Pinpoint the cell where the given text exists, returning its [X, Y] midpoint coordinate. 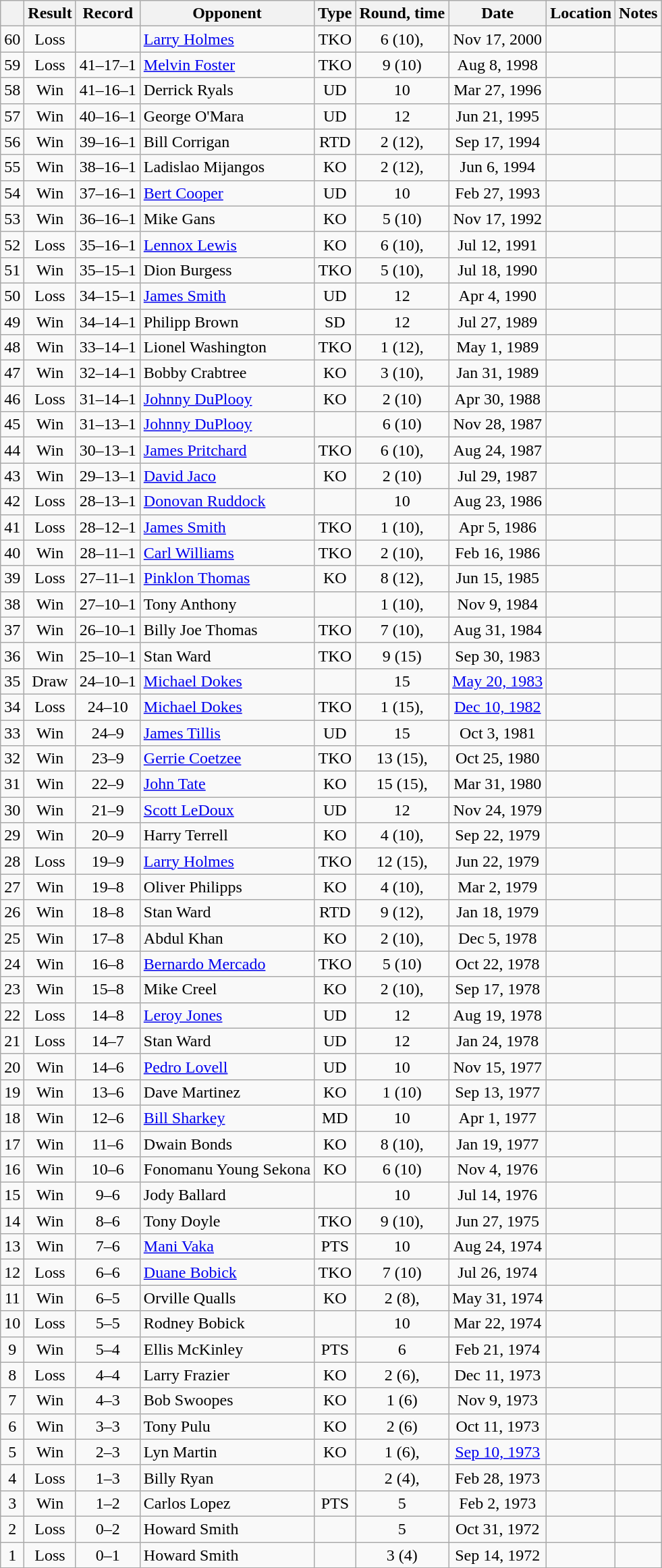
Ladislao Mijangos [227, 167]
May 1, 1989 [498, 348]
39–16–1 [108, 142]
Type [335, 13]
Mike Creel [227, 990]
19–8 [108, 887]
2 (8), [402, 1298]
Dwain Bonds [227, 1144]
1 (6) [402, 1401]
Sep 17, 1978 [498, 990]
Nov 17, 1992 [498, 219]
48 [12, 348]
Jul 29, 1987 [498, 476]
19 [12, 1092]
Jul 27, 1989 [498, 322]
31 [12, 784]
Orville Qualls [227, 1298]
9–6 [108, 1195]
Bill Sharkey [227, 1118]
13 (15), [402, 759]
4 [12, 1478]
59 [12, 65]
15–8 [108, 990]
56 [12, 142]
17–8 [108, 938]
3–3 [108, 1426]
Jody Ballard [227, 1195]
46 [12, 399]
1–3 [108, 1478]
7 [12, 1401]
Oct 11, 1973 [498, 1426]
41–17–1 [108, 65]
39 [12, 578]
Jun 22, 1979 [498, 861]
Round, time [402, 13]
Nov 28, 1987 [498, 425]
Lyn Martin [227, 1452]
Result [50, 13]
26 [12, 913]
Mar 2, 1979 [498, 887]
1 (6), [402, 1452]
55 [12, 167]
28 [12, 861]
35–15–1 [108, 270]
11 [12, 1298]
Feb 16, 1986 [498, 553]
9 (15) [402, 655]
30 [12, 810]
James Pritchard [227, 450]
25 [12, 938]
Jun 15, 1985 [498, 578]
Notes [638, 13]
Tony Pulu [227, 1426]
Derrick Ryals [227, 90]
2 (4), [402, 1478]
Apr 30, 1988 [498, 399]
11–6 [108, 1144]
Oct 3, 1981 [498, 732]
24 [12, 964]
Mike Gans [227, 219]
Jul 26, 1974 [498, 1272]
5–5 [108, 1324]
Dion Burgess [227, 270]
Rodney Bobick [227, 1324]
1 (10) [402, 1092]
54 [12, 193]
Apr 1, 1977 [498, 1118]
18–8 [108, 913]
Feb 21, 1974 [498, 1349]
Mar 31, 1980 [498, 784]
37 [12, 630]
Jul 18, 1990 [498, 270]
Jun 6, 1994 [498, 167]
SD [335, 322]
Draw [50, 681]
53 [12, 219]
Jan 24, 1978 [498, 1041]
40 [12, 553]
Aug 24, 1987 [498, 450]
43 [12, 476]
Leroy Jones [227, 1015]
9 (10) [402, 65]
Sep 22, 1979 [498, 836]
1 (15), [402, 707]
38–16–1 [108, 167]
Nov 4, 1976 [498, 1170]
Dec 5, 1978 [498, 938]
7 (10), [402, 630]
Jan 31, 1989 [498, 373]
Pedro Lovell [227, 1066]
35–16–1 [108, 244]
6–6 [108, 1272]
20 [12, 1066]
24–9 [108, 732]
14–7 [108, 1041]
1 (12), [402, 348]
36–16–1 [108, 219]
4–3 [108, 1401]
33 [12, 732]
21–9 [108, 810]
Aug 24, 1974 [498, 1247]
51 [12, 270]
Jun 27, 1975 [498, 1221]
Aug 8, 1998 [498, 65]
2–3 [108, 1452]
Duane Bobick [227, 1272]
15 (15), [402, 784]
24–10 [108, 707]
8–6 [108, 1221]
Mani Vaka [227, 1247]
Location [581, 13]
George O'Mara [227, 116]
Jul 12, 1991 [498, 244]
31–14–1 [108, 399]
Sep 10, 1973 [498, 1452]
Feb 27, 1993 [498, 193]
20–9 [108, 836]
27–11–1 [108, 578]
41 [12, 527]
Lennox Lewis [227, 244]
22 [12, 1015]
27 [12, 887]
44 [12, 450]
1–2 [108, 1503]
52 [12, 244]
4–4 [108, 1375]
Opponent [227, 13]
Oliver Philipps [227, 887]
Mar 27, 1996 [498, 90]
24–10–1 [108, 681]
34 [12, 707]
33–14–1 [108, 348]
May 31, 1974 [498, 1298]
Gerrie Coetzee [227, 759]
16 [12, 1170]
14–8 [108, 1015]
Sep 14, 1972 [498, 1555]
Nov 24, 1979 [498, 810]
Aug 19, 1978 [498, 1015]
Melvin Foster [227, 65]
Bill Corrigan [227, 142]
5 (10), [402, 270]
19–9 [108, 861]
45 [12, 425]
Aug 23, 1986 [498, 502]
Jan 18, 1979 [498, 913]
2 [12, 1529]
Aug 31, 1984 [498, 630]
0–1 [108, 1555]
40–16–1 [108, 116]
Harry Terrell [227, 836]
James Tillis [227, 732]
47 [12, 373]
13–6 [108, 1092]
10–6 [108, 1170]
60 [12, 39]
Jun 21, 1995 [498, 116]
50 [12, 296]
3 [12, 1503]
34–15–1 [108, 296]
30–13–1 [108, 450]
9 (10), [402, 1221]
28–12–1 [108, 527]
26–10–1 [108, 630]
27–10–1 [108, 604]
Tony Anthony [227, 604]
Dave Martinez [227, 1092]
58 [12, 90]
37–16–1 [108, 193]
7–6 [108, 1247]
Jul 14, 1976 [498, 1195]
Pinklon Thomas [227, 578]
29 [12, 836]
49 [12, 322]
21 [12, 1041]
Jan 19, 1977 [498, 1144]
Feb 28, 1973 [498, 1478]
29–13–1 [108, 476]
14 [12, 1221]
2 (6), [402, 1375]
6–5 [108, 1298]
23 [12, 990]
18 [12, 1118]
Billy Ryan [227, 1478]
Donovan Ruddock [227, 502]
Billy Joe Thomas [227, 630]
David Jaco [227, 476]
Dec 10, 1982 [498, 707]
17 [12, 1144]
Abdul Khan [227, 938]
Oct 25, 1980 [498, 759]
Larry Frazier [227, 1375]
57 [12, 116]
9 [12, 1349]
John Tate [227, 784]
Date [498, 13]
28–11–1 [108, 553]
Carlos Lopez [227, 1503]
Oct 22, 1978 [498, 964]
Bert Cooper [227, 193]
0–2 [108, 1529]
Philipp Brown [227, 322]
8 (12), [402, 578]
2 (6) [402, 1426]
Nov 9, 1973 [498, 1401]
9 (12), [402, 913]
Sep 13, 1977 [498, 1092]
Sep 30, 1983 [498, 655]
23–9 [108, 759]
22–9 [108, 784]
Carl Williams [227, 553]
28–13–1 [108, 502]
38 [12, 604]
36 [12, 655]
12 (15), [402, 861]
Dec 11, 1973 [498, 1375]
Bob Swoopes [227, 1401]
14–6 [108, 1066]
25–10–1 [108, 655]
42 [12, 502]
Feb 2, 1973 [498, 1503]
7 (10) [402, 1272]
Nov 17, 2000 [498, 39]
Apr 5, 1986 [498, 527]
Bobby Crabtree [227, 373]
35 [12, 681]
41–16–1 [108, 90]
3 (10), [402, 373]
5–4 [108, 1349]
Lionel Washington [227, 348]
Nov 9, 1984 [498, 604]
1 [12, 1555]
34–14–1 [108, 322]
Tony Doyle [227, 1221]
Nov 15, 1977 [498, 1066]
32 [12, 759]
Sep 17, 1994 [498, 142]
Scott LeDoux [227, 810]
31–13–1 [108, 425]
Oct 31, 1972 [498, 1529]
3 (4) [402, 1555]
Mar 22, 1974 [498, 1324]
12–6 [108, 1118]
16–8 [108, 964]
Fonomanu Young Sekona [227, 1170]
32–14–1 [108, 373]
MD [335, 1118]
Record [108, 13]
May 20, 1983 [498, 681]
13 [12, 1247]
8 [12, 1375]
8 (10), [402, 1144]
Ellis McKinley [227, 1349]
Bernardo Mercado [227, 964]
Apr 4, 1990 [498, 296]
